Find where the given text appears and provide that cell's center as (x, y) coordinate. 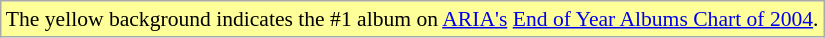
The yellow background indicates the #1 album on ARIA's End of Year Albums Chart of 2004. (412, 19)
